Find where the given text appears and provide that cell's center as [x, y] coordinate. 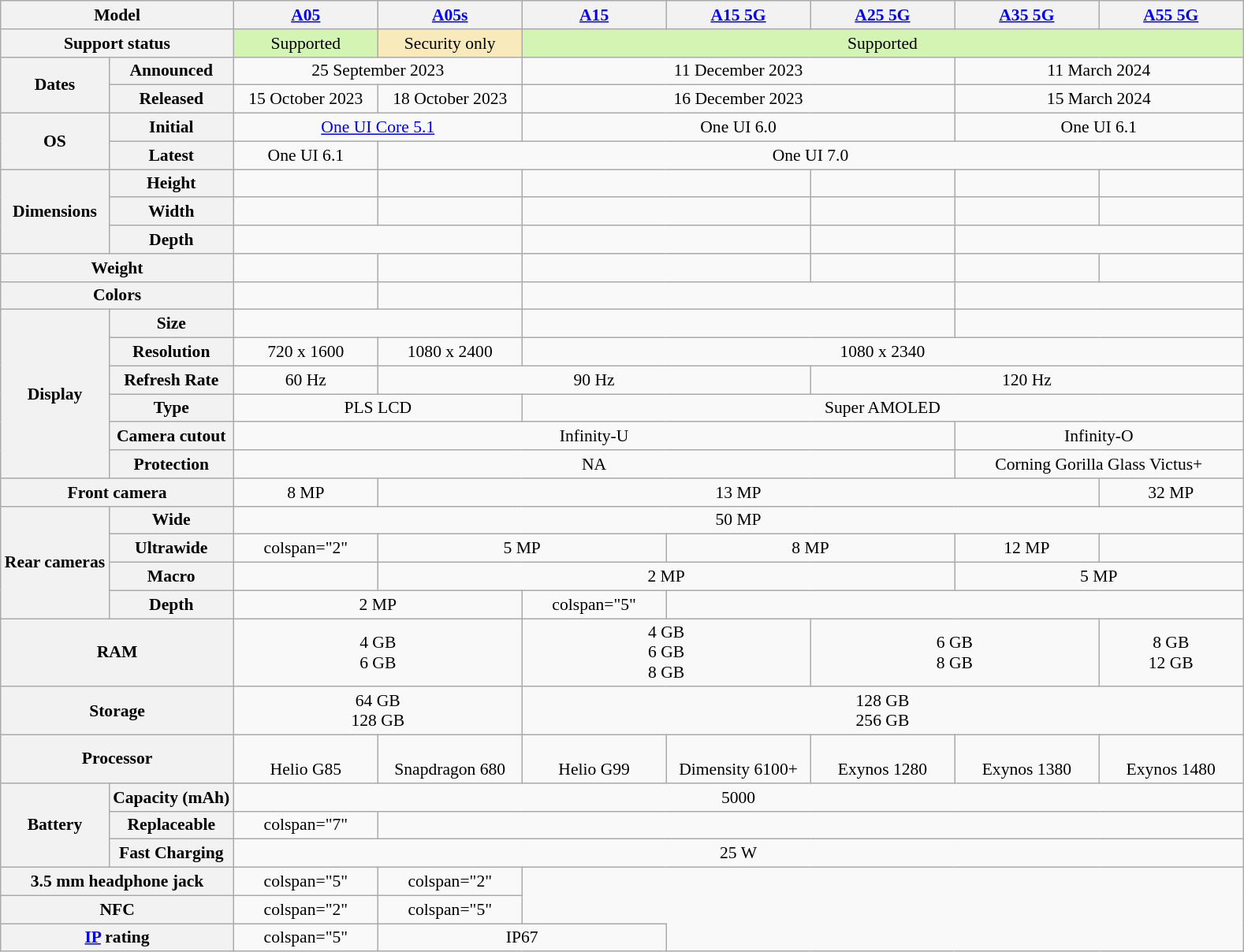
25 September 2023 [378, 71]
Infinity-U [594, 437]
Corning Gorilla Glass Victus+ [1099, 464]
1080 x 2400 [449, 352]
60 Hz [306, 380]
colspan="7" [306, 825]
A25 5G [883, 15]
Display [55, 394]
8 GB12 GB [1171, 653]
Exynos 1480 [1171, 760]
Model [117, 15]
120 Hz [1026, 380]
11 December 2023 [738, 71]
PLS LCD [378, 408]
Exynos 1280 [883, 760]
Macro [171, 577]
NA [594, 464]
Colors [117, 296]
Support status [117, 43]
Dimensions [55, 211]
A15 5G [738, 15]
Protection [171, 464]
11 March 2024 [1099, 71]
Weight [117, 268]
One UI Core 5.1 [378, 128]
90 Hz [594, 380]
5000 [738, 798]
Front camera [117, 493]
A55 5G [1171, 15]
Wide [171, 520]
Battery [55, 826]
15 October 2023 [306, 99]
Dates [55, 85]
Capacity (mAh) [171, 798]
Width [171, 212]
720 x 1600 [306, 352]
Fast Charging [171, 853]
A05s [449, 15]
Initial [171, 128]
15 March 2024 [1099, 99]
One UI 6.0 [738, 128]
RAM [117, 653]
Storage [117, 711]
16 December 2023 [738, 99]
13 MP [738, 493]
32 MP [1171, 493]
Refresh Rate [171, 380]
50 MP [738, 520]
OS [55, 142]
1080 x 2340 [883, 352]
Dimensity 6100+ [738, 760]
4 GB6 GB [378, 653]
Ultrawide [171, 549]
25 W [738, 853]
Latest [171, 155]
Helio G85 [306, 760]
128 GB256 GB [883, 711]
3.5 mm headphone jack [117, 882]
Rear cameras [55, 562]
18 October 2023 [449, 99]
Announced [171, 71]
12 MP [1026, 549]
Size [171, 324]
Released [171, 99]
IP rating [117, 938]
Super AMOLED [883, 408]
Camera cutout [171, 437]
Replaceable [171, 825]
A05 [306, 15]
Type [171, 408]
Snapdragon 680 [449, 760]
Processor [117, 760]
4 GB6 GB8 GB [666, 653]
A15 [594, 15]
Infinity-O [1099, 437]
Helio G99 [594, 760]
Exynos 1380 [1026, 760]
Resolution [171, 352]
NFC [117, 909]
Security only [449, 43]
IP67 [522, 938]
6 GB8 GB [955, 653]
One UI 7.0 [810, 155]
Height [171, 184]
64 GB128 GB [378, 711]
A35 5G [1026, 15]
